Scan for the cell matching the given text and deliver its (X, Y) coordinate at center. 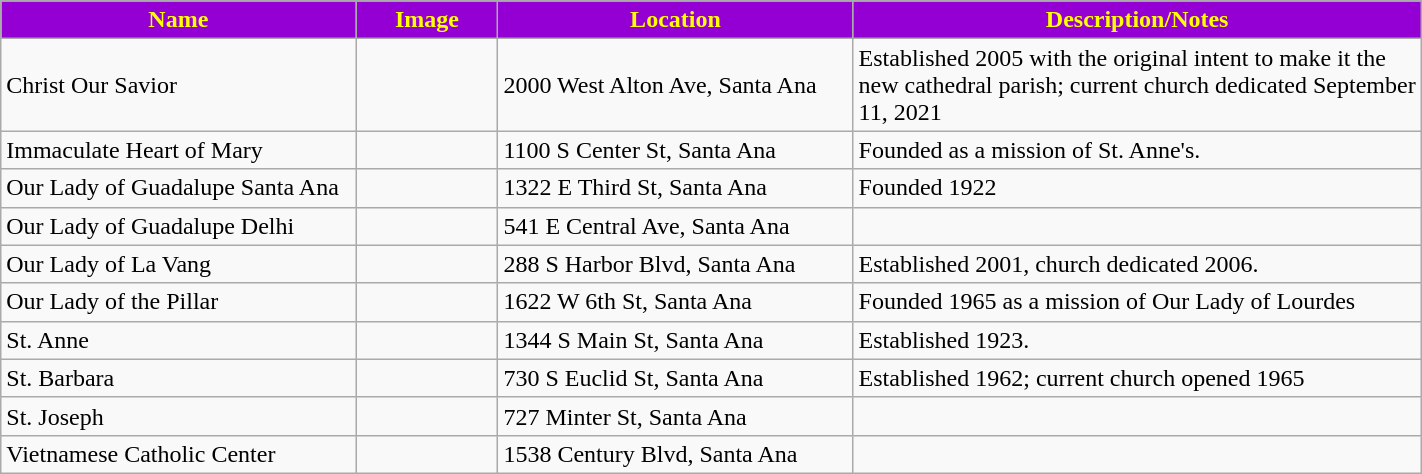
Our Lady of Guadalupe Santa Ana (178, 188)
Established 1923. (1137, 340)
Founded 1965 as a mission of Our Lady of Lourdes (1137, 302)
Founded 1922 (1137, 188)
Name (178, 20)
Description/Notes (1137, 20)
Christ Our Savior (178, 85)
Our Lady of Guadalupe Delhi (178, 226)
Established 2005 with the original intent to make it the new cathedral parish; current church dedicated September 11, 2021 (1137, 85)
Founded as a mission of St. Anne's. (1137, 150)
288 S Harbor Blvd, Santa Ana (676, 264)
541 E Central Ave, Santa Ana (676, 226)
Established 2001, church dedicated 2006. (1137, 264)
Immaculate Heart of Mary (178, 150)
1100 S Center St, Santa Ana (676, 150)
Our Lady of La Vang (178, 264)
727 Minter St, Santa Ana (676, 416)
1322 E Third St, Santa Ana (676, 188)
St. Barbara (178, 378)
Established 1962; current church opened 1965 (1137, 378)
730 S Euclid St, Santa Ana (676, 378)
St. Anne (178, 340)
1622 W 6th St, Santa Ana (676, 302)
Location (676, 20)
St. Joseph (178, 416)
2000 West Alton Ave, Santa Ana (676, 85)
1538 Century Blvd, Santa Ana (676, 454)
Image (427, 20)
Vietnamese Catholic Center (178, 454)
1344 S Main St, Santa Ana (676, 340)
Our Lady of the Pillar (178, 302)
